From the cell containing the given text, extract its center point as (X, Y) coordinate. 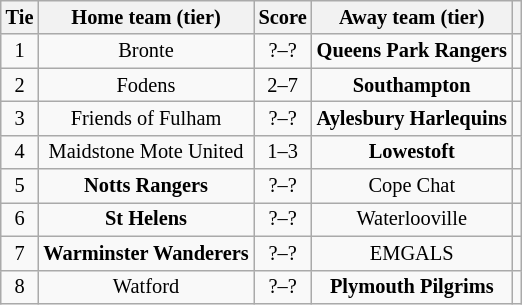
1 (20, 51)
2 (20, 85)
Warminster Wanderers (146, 253)
6 (20, 219)
Score (283, 17)
Tie (20, 17)
Notts Rangers (146, 186)
Fodens (146, 85)
Southampton (412, 85)
Maidstone Mote United (146, 152)
St Helens (146, 219)
7 (20, 253)
Cope Chat (412, 186)
4 (20, 152)
Lowestoft (412, 152)
Away team (tier) (412, 17)
3 (20, 118)
Friends of Fulham (146, 118)
Home team (tier) (146, 17)
8 (20, 287)
Plymouth Pilgrims (412, 287)
1–3 (283, 152)
Waterlooville (412, 219)
EMGALS (412, 253)
Watford (146, 287)
Aylesbury Harlequins (412, 118)
2–7 (283, 85)
Bronte (146, 51)
Queens Park Rangers (412, 51)
5 (20, 186)
